From the cell containing the given text, extract its center point as [x, y] coordinate. 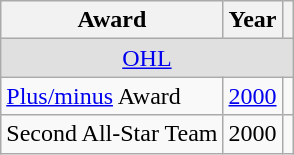
Year [252, 20]
OHL [147, 58]
Plus/minus Award [112, 96]
Award [112, 20]
Second All-Star Team [112, 134]
